Identify which cell holds the provided text, then report its [x, y] central coordinate. 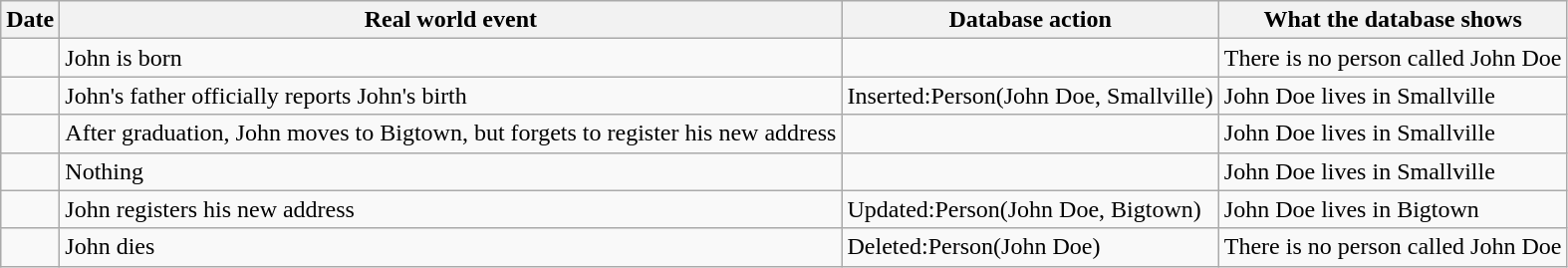
John dies [450, 247]
Database action [1030, 20]
Inserted:Person(John Doe, Smallville) [1030, 96]
John Doe lives in Bigtown [1393, 209]
Deleted:Person(John Doe) [1030, 247]
Updated:Person(John Doe, Bigtown) [1030, 209]
Date [30, 20]
Real world event [450, 20]
John registers his new address [450, 209]
After graduation, John moves to Bigtown, but forgets to register his new address [450, 134]
What the database shows [1393, 20]
John is born [450, 58]
Nothing [450, 171]
John's father officially reports John's birth [450, 96]
